Return (x, y) of the center of cell containing provided text 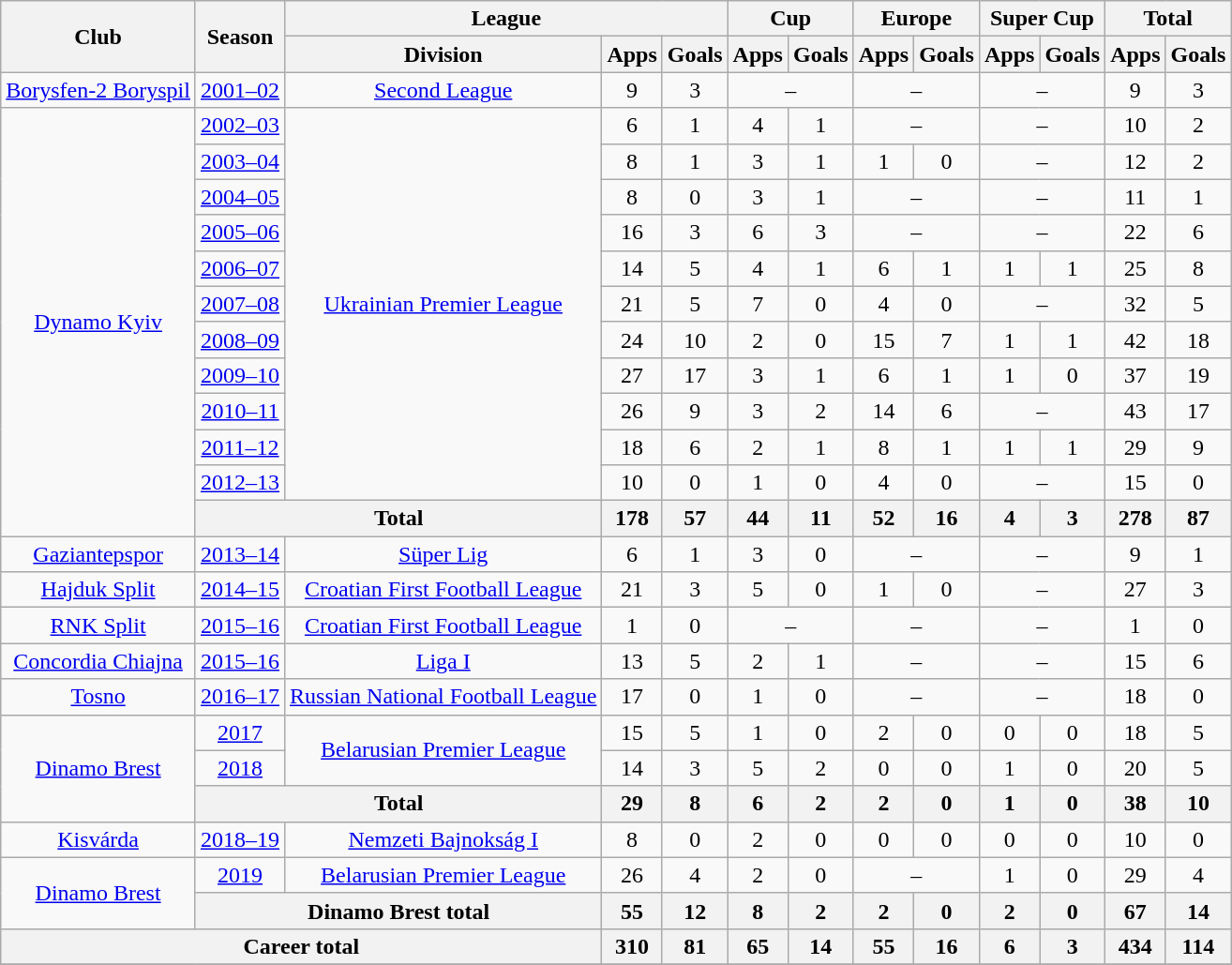
24 (632, 339)
13 (632, 661)
37 (1135, 375)
65 (758, 946)
League (506, 19)
Dynamo Kyiv (98, 323)
Season (240, 37)
Concordia Chiajna (98, 661)
87 (1198, 519)
2010–11 (240, 411)
Tosno (98, 697)
Europe (916, 19)
Super Cup (1042, 19)
2018 (240, 768)
2012–13 (240, 483)
2016–17 (240, 697)
114 (1198, 946)
81 (695, 946)
Career total (302, 946)
2002–03 (240, 126)
2003–04 (240, 161)
Nemzeti Bajnokság I (443, 839)
67 (1135, 911)
43 (1135, 411)
434 (1135, 946)
22 (1135, 233)
2017 (240, 732)
2007–08 (240, 304)
2005–06 (240, 233)
178 (632, 519)
Gaziantepspor (98, 554)
2011–12 (240, 447)
20 (1135, 768)
Division (443, 54)
2018–19 (240, 839)
Second League (443, 90)
Cup (790, 19)
310 (632, 946)
19 (1198, 375)
RNK Split (98, 626)
Süper Lig (443, 554)
32 (1135, 304)
2009–10 (240, 375)
2008–09 (240, 339)
Club (98, 37)
2006–07 (240, 268)
Dinamo Brest total (398, 911)
Liga I (443, 661)
57 (695, 519)
2014–15 (240, 590)
Russian National Football League (443, 697)
52 (883, 519)
2004–05 (240, 197)
2013–14 (240, 554)
278 (1135, 519)
38 (1135, 804)
Hajduk Split (98, 590)
44 (758, 519)
42 (1135, 339)
Kisvárda (98, 839)
2001–02 (240, 90)
Borysfen-2 Boryspil (98, 90)
Ukrainian Premier League (443, 304)
25 (1135, 268)
2019 (240, 875)
